Extract the (X, Y) coordinate from the center of the cell holding the provided text.  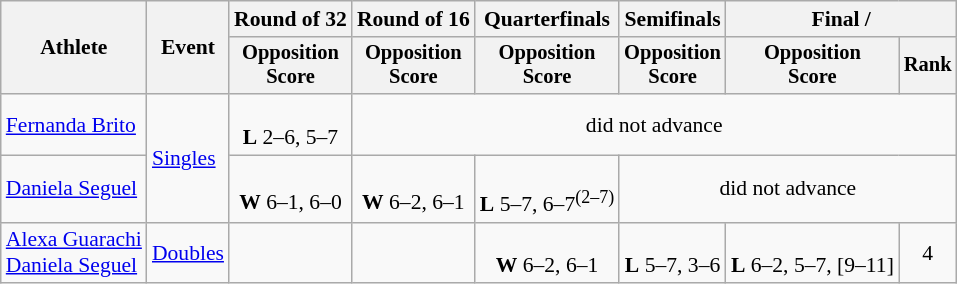
L 5–7, 6–7(2–7) (547, 190)
W 6–1, 6–0 (290, 190)
Semifinals (672, 19)
Event (188, 48)
L 6–2, 5–7, [9–11] (812, 252)
Athlete (74, 48)
Final / (842, 19)
Round of 16 (414, 19)
Singles (188, 158)
Round of 32 (290, 19)
Daniela Seguel (74, 190)
Quarterfinals (547, 19)
L 2–6, 5–7 (290, 124)
Rank (928, 66)
4 (928, 252)
Fernanda Brito (74, 124)
Alexa GuarachiDaniela Seguel (74, 252)
L 5–7, 3–6 (672, 252)
Doubles (188, 252)
